Locate the cell with the specified text and output its [X, Y] center coordinate. 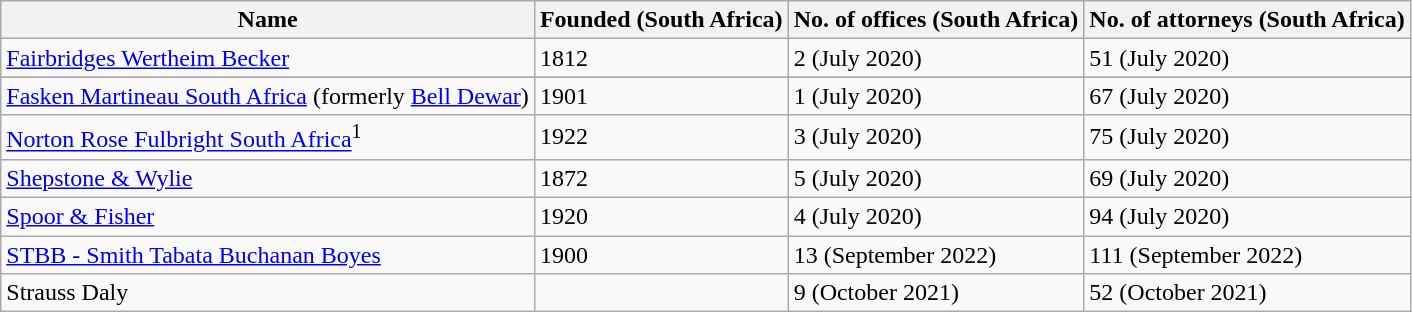
Norton Rose Fulbright South Africa1 [268, 138]
Fairbridges Wertheim Becker [268, 58]
1 (July 2020) [936, 96]
94 (July 2020) [1247, 217]
No. of offices (South Africa) [936, 20]
1901 [661, 96]
5 (July 2020) [936, 178]
69 (July 2020) [1247, 178]
Strauss Daly [268, 293]
Fasken Martineau South Africa (formerly Bell Dewar) [268, 96]
Founded (South Africa) [661, 20]
1900 [661, 255]
2 (July 2020) [936, 58]
51 (July 2020) [1247, 58]
75 (July 2020) [1247, 138]
1920 [661, 217]
9 (October 2021) [936, 293]
1922 [661, 138]
111 (September 2022) [1247, 255]
1812 [661, 58]
Name [268, 20]
STBB - Smith Tabata Buchanan Boyes [268, 255]
1872 [661, 178]
52 (October 2021) [1247, 293]
4 (July 2020) [936, 217]
Shepstone & Wylie [268, 178]
No. of attorneys (South Africa) [1247, 20]
3 (July 2020) [936, 138]
Spoor & Fisher [268, 217]
13 (September 2022) [936, 255]
67 (July 2020) [1247, 96]
